Extract the (x, y) coordinate from the center of the cell holding the provided text.  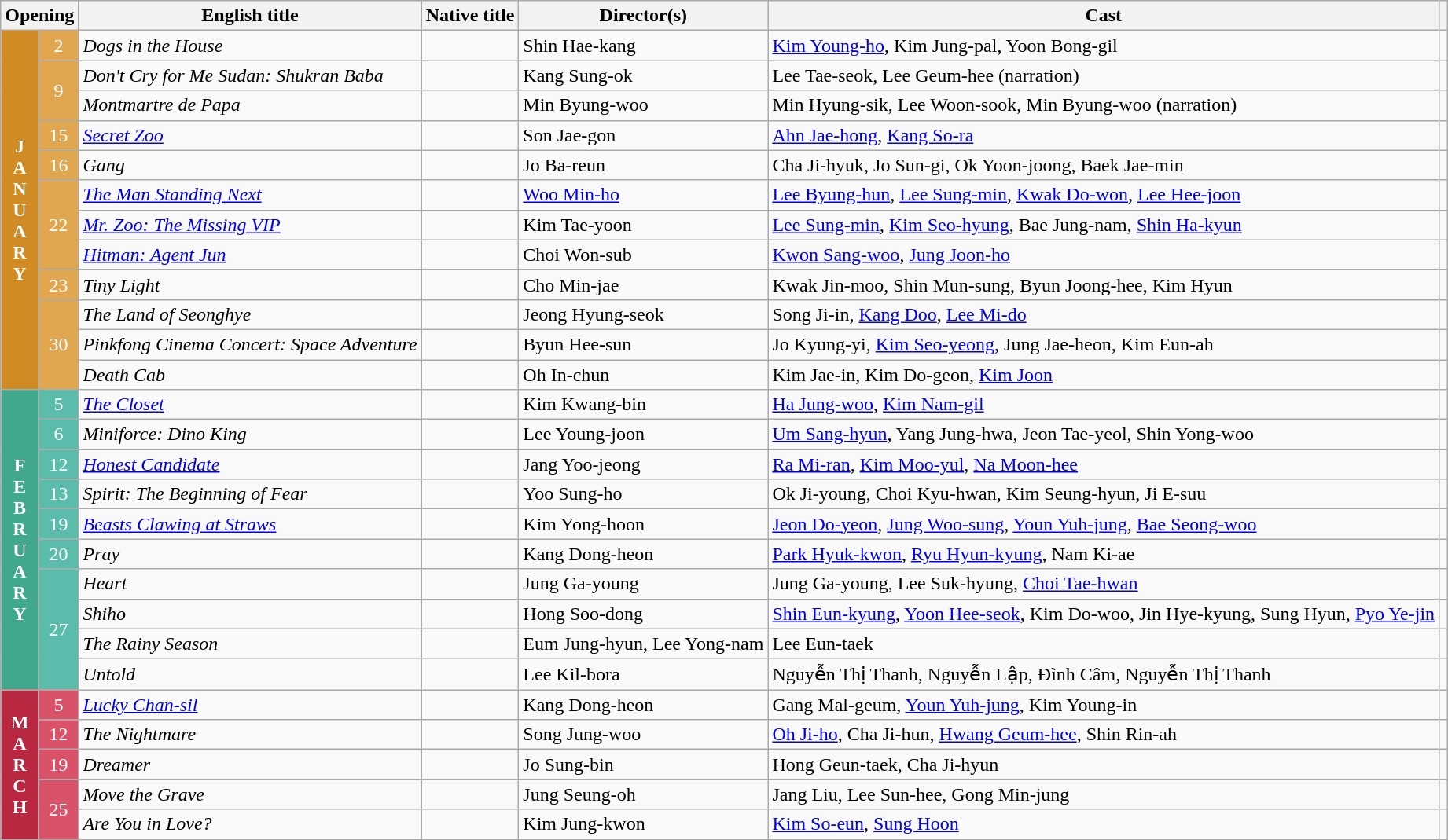
Hong Soo-dong (643, 614)
16 (58, 165)
Mr. Zoo: The Missing VIP (250, 225)
6 (58, 435)
Min Hyung-sik, Lee Woon-sook, Min Byung-woo (narration) (1104, 105)
The Land of Seonghye (250, 314)
Beasts Clawing at Straws (250, 524)
Kwak Jin-moo, Shin Mun-sung, Byun Joong-hee, Kim Hyun (1104, 284)
Tiny Light (250, 284)
Pray (250, 554)
Byun Hee-sun (643, 344)
Lee Tae-seok, Lee Geum-hee (narration) (1104, 75)
Cha Ji-hyuk, Jo Sun-gi, Ok Yoon-joong, Baek Jae-min (1104, 165)
Jeon Do-yeon, Jung Woo-sung, Youn Yuh-jung, Bae Seong-woo (1104, 524)
Kim Kwang-bin (643, 405)
Kim Yong-hoon (643, 524)
Miniforce: Dino King (250, 435)
Untold (250, 674)
Dreamer (250, 765)
Kang Sung-ok (643, 75)
Heart (250, 584)
Gang Mal-geum, Youn Yuh-jung, Kim Young-in (1104, 705)
Eum Jung-hyun, Lee Yong-nam (643, 644)
Shin Hae-kang (643, 46)
15 (58, 135)
30 (58, 344)
22 (58, 225)
Jo Kyung-yi, Kim Seo-yeong, Jung Jae-heon, Kim Eun-ah (1104, 344)
Jung Seung-oh (643, 794)
2 (58, 46)
Jung Ga-young (643, 584)
Oh Ji-ho, Cha Ji-hun, Hwang Geum-hee, Shin Rin-ah (1104, 735)
MARCH (20, 765)
Opening (39, 16)
Kim Jae-in, Kim Do-geon, Kim Joon (1104, 375)
Kim Jung-kwon (643, 824)
Hong Geun-taek, Cha Ji-hyun (1104, 765)
Woo Min-ho (643, 195)
Ahn Jae-hong, Kang So-ra (1104, 135)
Kwon Sang-woo, Jung Joon-ho (1104, 255)
Dogs in the House (250, 46)
Cast (1104, 16)
Park Hyuk-kwon, Ryu Hyun-kyung, Nam Ki-ae (1104, 554)
Shiho (250, 614)
Jang Yoo-jeong (643, 464)
Kim Tae-yoon (643, 225)
Pinkfong Cinema Concert: Space Adventure (250, 344)
Ok Ji-young, Choi Kyu-hwan, Kim Seung-hyun, Ji E-suu (1104, 494)
Gang (250, 165)
JANUARY (20, 211)
Lucky Chan-sil (250, 705)
The Closet (250, 405)
English title (250, 16)
Lee Kil-bora (643, 674)
The Man Standing Next (250, 195)
Death Cab (250, 375)
Montmartre de Papa (250, 105)
Native title (470, 16)
Move the Grave (250, 794)
Are You in Love? (250, 824)
Spirit: The Beginning of Fear (250, 494)
Cho Min-jae (643, 284)
The Rainy Season (250, 644)
Lee Sung-min, Kim Seo-hyung, Bae Jung-nam, Shin Ha-kyun (1104, 225)
Don't Cry for Me Sudan: Shukran Baba (250, 75)
Kim So-eun, Sung Hoon (1104, 824)
Choi Won-sub (643, 255)
Oh In-chun (643, 375)
Ra Mi-ran, Kim Moo-yul, Na Moon-hee (1104, 464)
20 (58, 554)
Jo Sung-bin (643, 765)
Secret Zoo (250, 135)
Lee Eun-taek (1104, 644)
Yoo Sung-ho (643, 494)
Kim Young-ho, Kim Jung-pal, Yoon Bong-gil (1104, 46)
Honest Candidate (250, 464)
13 (58, 494)
23 (58, 284)
27 (58, 629)
Lee Byung-hun, Lee Sung-min, Kwak Do-won, Lee Hee-joon (1104, 195)
FEBRUARY (20, 540)
9 (58, 90)
Jeong Hyung-seok (643, 314)
Song Ji-in, Kang Doo, Lee Mi-do (1104, 314)
Ha Jung-woo, Kim Nam-gil (1104, 405)
Jang Liu, Lee Sun-hee, Gong Min-jung (1104, 794)
Hitman: Agent Jun (250, 255)
Min Byung-woo (643, 105)
Song Jung-woo (643, 735)
Shin Eun-kyung, Yoon Hee-seok, Kim Do-woo, Jin Hye-kyung, Sung Hyun, Pyo Ye-jin (1104, 614)
Director(s) (643, 16)
Jo Ba-reun (643, 165)
Nguyễn Thị Thanh, Nguyễn Lập, Đình Câm, Nguyễn Thị Thanh (1104, 674)
Son Jae-gon (643, 135)
The Nightmare (250, 735)
Um Sang-hyun, Yang Jung-hwa, Jeon Tae-yeol, Shin Yong-woo (1104, 435)
Jung Ga-young, Lee Suk-hyung, Choi Tae-hwan (1104, 584)
Lee Young-joon (643, 435)
25 (58, 809)
